Return the [X, Y] coordinate for the center point of the cell that contains the specified text.  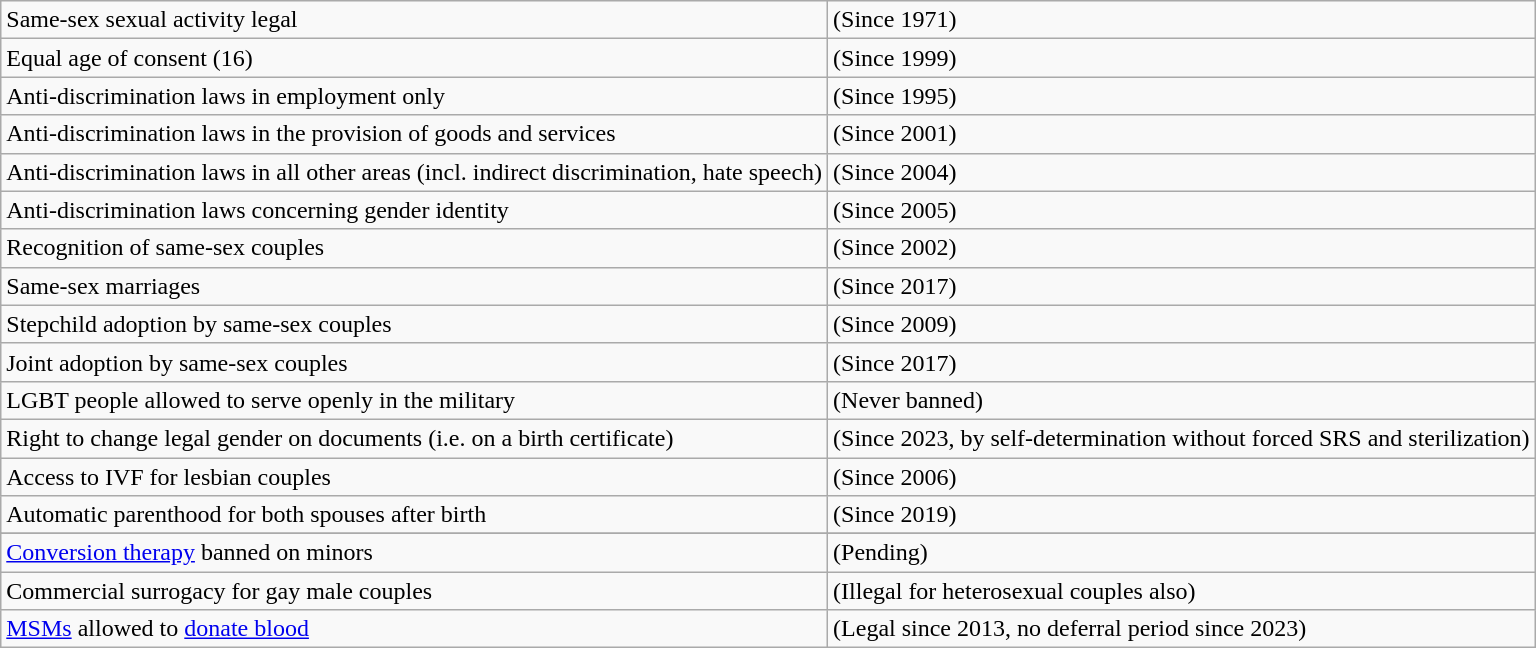
(Since 1971) [1182, 20]
Conversion therapy banned on minors [414, 553]
Anti-discrimination laws concerning gender identity [414, 210]
(Since 1995) [1182, 96]
Recognition of same-sex couples [414, 248]
(Since 2002) [1182, 248]
(Since 2006) [1182, 477]
Same-sex sexual activity legal [414, 20]
Same-sex marriages [414, 286]
(Illegal for heterosexual couples also) [1182, 591]
(Never banned) [1182, 400]
(Since 2004) [1182, 172]
Joint adoption by same-sex couples [414, 362]
Stepchild adoption by same-sex couples [414, 324]
LGBT people allowed to serve openly in the military [414, 400]
Commercial surrogacy for gay male couples [414, 591]
Anti-discrimination laws in employment only [414, 96]
Automatic parenthood for both spouses after birth [414, 515]
Anti-discrimination laws in all other areas (incl. indirect discrimination, hate speech) [414, 172]
Equal age of consent (16) [414, 58]
(Since 2001) [1182, 134]
Access to IVF for lesbian couples [414, 477]
MSMs allowed to donate blood [414, 629]
(Pending) [1182, 553]
Anti-discrimination laws in the provision of goods and services [414, 134]
(Since 1999) [1182, 58]
Right to change legal gender on documents (i.e. on a birth certificate) [414, 438]
(Since 2023, by self-determination without forced SRS and sterilization) [1182, 438]
(Legal since 2013, no deferral period since 2023) [1182, 629]
(Since 2005) [1182, 210]
(Since 2009) [1182, 324]
(Since 2019) [1182, 515]
